Return [x, y] of the center of cell containing provided text 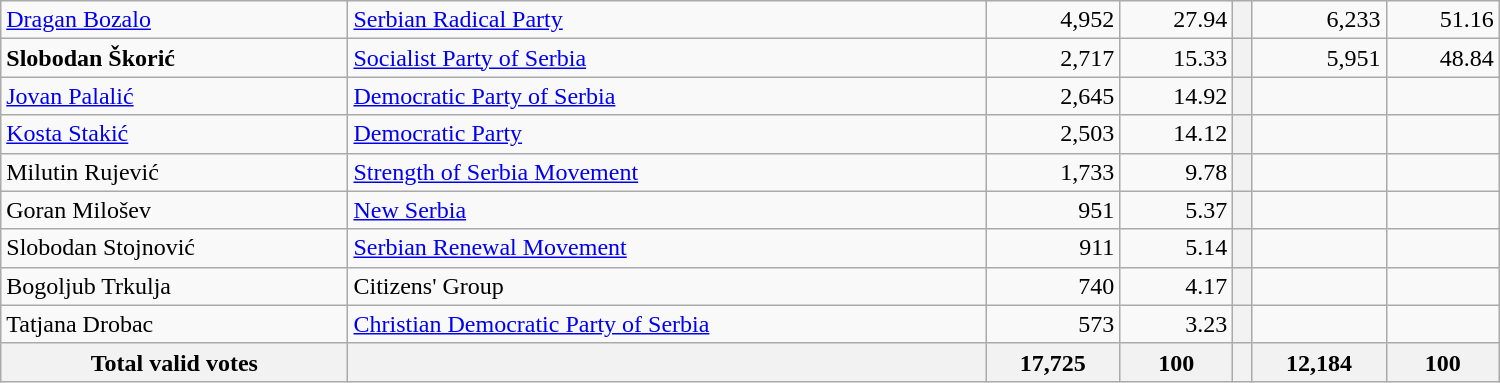
Christian Democratic Party of Serbia [667, 324]
New Serbia [667, 210]
14.92 [1176, 96]
14.12 [1176, 134]
Democratic Party of Serbia [667, 96]
Democratic Party [667, 134]
5.37 [1176, 210]
Strength of Serbia Movement [667, 172]
Jovan Palalić [174, 96]
Serbian Renewal Movement [667, 248]
2,503 [1053, 134]
Slobodan Stojnović [174, 248]
Tatjana Drobac [174, 324]
1,733 [1053, 172]
Total valid votes [174, 362]
2,717 [1053, 58]
2,645 [1053, 96]
4,952 [1053, 20]
Slobodan Škorić [174, 58]
5,951 [1319, 58]
951 [1053, 210]
Citizens' Group [667, 286]
3.23 [1176, 324]
Goran Milošev [174, 210]
9.78 [1176, 172]
573 [1053, 324]
27.94 [1176, 20]
17,725 [1053, 362]
Milutin Rujević [174, 172]
740 [1053, 286]
Kosta Stakić [174, 134]
5.14 [1176, 248]
Bogoljub Trkulja [174, 286]
911 [1053, 248]
Serbian Radical Party [667, 20]
4.17 [1176, 286]
Socialist Party of Serbia [667, 58]
6,233 [1319, 20]
Dragan Bozalo [174, 20]
12,184 [1319, 362]
51.16 [1442, 20]
15.33 [1176, 58]
48.84 [1442, 58]
